Capture the cell that displays the provided text and extract its [X, Y] central coordinate. 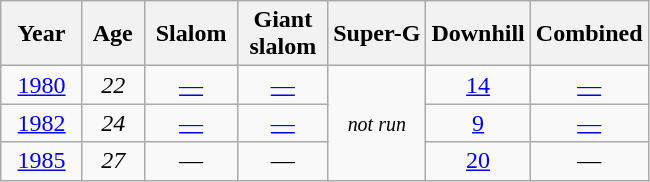
1982 [42, 123]
27 [113, 161]
Year [42, 34]
Slalom [191, 34]
14 [478, 85]
1980 [42, 85]
Combined [589, 34]
Downhill [478, 34]
Super-G [377, 34]
20 [478, 161]
24 [113, 123]
not run [377, 123]
Giant slalom [283, 34]
9 [478, 123]
1985 [42, 161]
Age [113, 34]
22 [113, 85]
